From the cell containing the given text, extract its center point as [X, Y] coordinate. 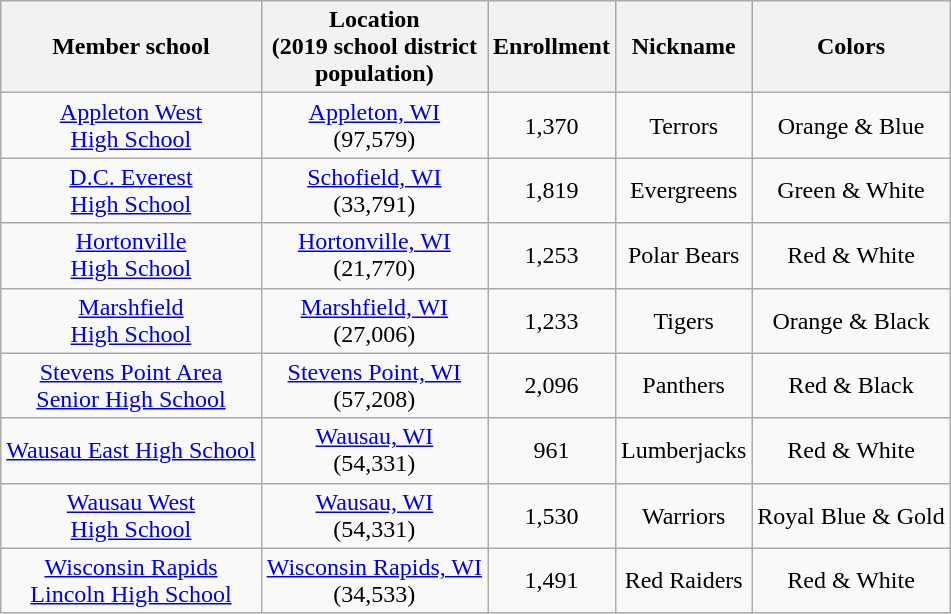
Stevens Point AreaSenior High School [131, 386]
Orange & Blue [851, 126]
Red & Black [851, 386]
Orange & Black [851, 320]
Red Raiders [683, 580]
Panthers [683, 386]
1,491 [552, 580]
Warriors [683, 516]
1,530 [552, 516]
Appleton, WI(97,579) [374, 126]
Tigers [683, 320]
1,253 [552, 256]
MarshfieldHigh School [131, 320]
Stevens Point, WI(57,208) [374, 386]
Colors [851, 47]
1,819 [552, 190]
1,370 [552, 126]
Location(2019 school districtpopulation) [374, 47]
Appleton WestHigh School [131, 126]
2,096 [552, 386]
1,233 [552, 320]
Enrollment [552, 47]
Marshfield, WI(27,006) [374, 320]
Wausau East High School [131, 450]
Wisconsin Rapids, WI(34,533) [374, 580]
Polar Bears [683, 256]
Wausau WestHigh School [131, 516]
Hortonville, WI(21,770) [374, 256]
Green & White [851, 190]
961 [552, 450]
Royal Blue & Gold [851, 516]
Schofield, WI(33,791) [374, 190]
Lumberjacks [683, 450]
Terrors [683, 126]
Evergreens [683, 190]
Member school [131, 47]
Nickname [683, 47]
HortonvilleHigh School [131, 256]
D.C. EverestHigh School [131, 190]
Wisconsin Rapids Lincoln High School [131, 580]
